Capture the cell that displays the provided text and extract its (x, y) central coordinate. 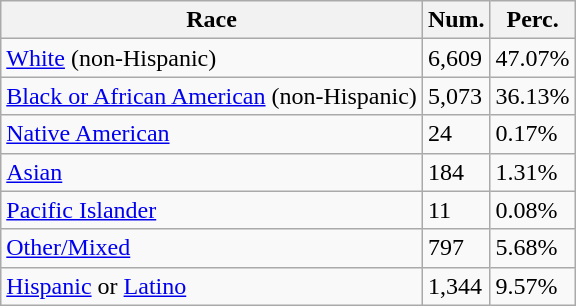
184 (456, 172)
6,609 (456, 58)
Asian (212, 172)
Perc. (532, 20)
11 (456, 210)
Other/Mixed (212, 248)
797 (456, 248)
Race (212, 20)
1,344 (456, 286)
Black or African American (non-Hispanic) (212, 96)
9.57% (532, 286)
24 (456, 134)
0.17% (532, 134)
5.68% (532, 248)
1.31% (532, 172)
47.07% (532, 58)
Hispanic or Latino (212, 286)
Pacific Islander (212, 210)
Native American (212, 134)
Num. (456, 20)
36.13% (532, 96)
White (non-Hispanic) (212, 58)
0.08% (532, 210)
5,073 (456, 96)
